Identify which cell holds the provided text, then report its (x, y) central coordinate. 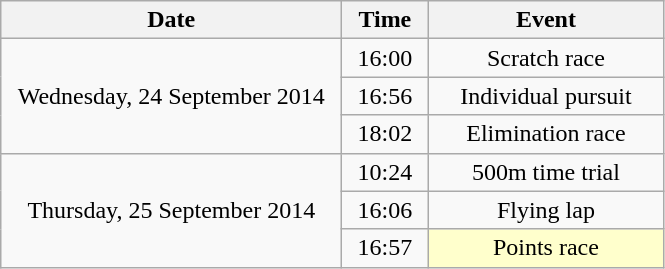
Scratch race (546, 58)
10:24 (385, 172)
Wednesday, 24 September 2014 (172, 96)
Elimination race (546, 134)
500m time trial (546, 172)
Time (385, 20)
Points race (546, 248)
Event (546, 20)
Flying lap (546, 210)
16:56 (385, 96)
18:02 (385, 134)
Individual pursuit (546, 96)
16:06 (385, 210)
16:00 (385, 58)
16:57 (385, 248)
Thursday, 25 September 2014 (172, 210)
Date (172, 20)
